Return the [x, y] coordinate for the center point of the cell that contains the specified text.  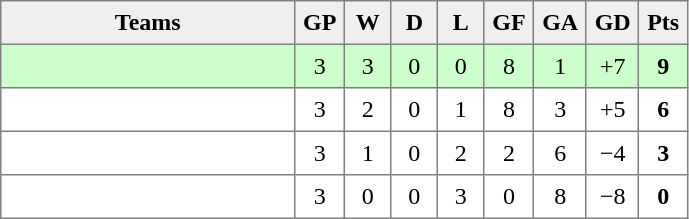
GA [560, 23]
−8 [612, 197]
D [414, 23]
GF [509, 23]
Pts [663, 23]
GD [612, 23]
GP [320, 23]
9 [663, 66]
−4 [612, 153]
+5 [612, 110]
+7 [612, 66]
L [461, 23]
Teams [148, 23]
W [368, 23]
